Locate the cell with the specified text and output its (x, y) center coordinate. 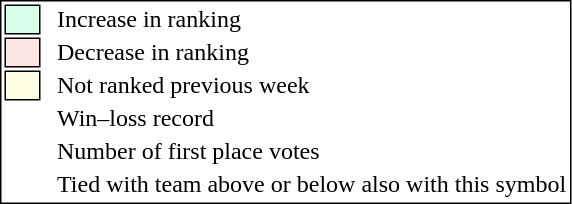
Not ranked previous week (312, 85)
Increase in ranking (312, 19)
Decrease in ranking (312, 53)
Tied with team above or below also with this symbol (312, 185)
Number of first place votes (312, 151)
Win–loss record (312, 119)
